From the cell containing the given text, extract its center point as (X, Y) coordinate. 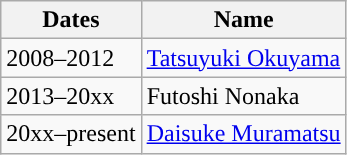
2008–2012 (71, 58)
Tatsuyuki Okuyama (244, 58)
2013–20xx (71, 96)
20xx–present (71, 134)
Futoshi Nonaka (244, 96)
Daisuke Muramatsu (244, 134)
Dates (71, 20)
Name (244, 20)
